Return the (x, y) coordinate for the center point of the cell that contains the specified text.  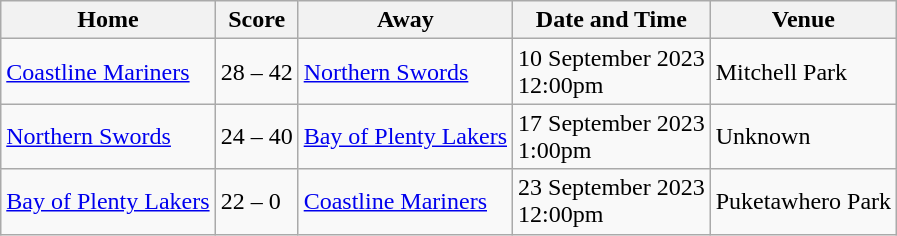
Home (108, 20)
22 – 0 (256, 202)
28 – 42 (256, 72)
Unknown (803, 136)
24 – 40 (256, 136)
Venue (803, 20)
Puketawhero Park (803, 202)
Away (405, 20)
10 September 202312:00pm (612, 72)
Date and Time (612, 20)
17 September 20231:00pm (612, 136)
Score (256, 20)
Mitchell Park (803, 72)
23 September 202312:00pm (612, 202)
